Extract the [x, y] coordinate from the center of the cell holding the provided text.  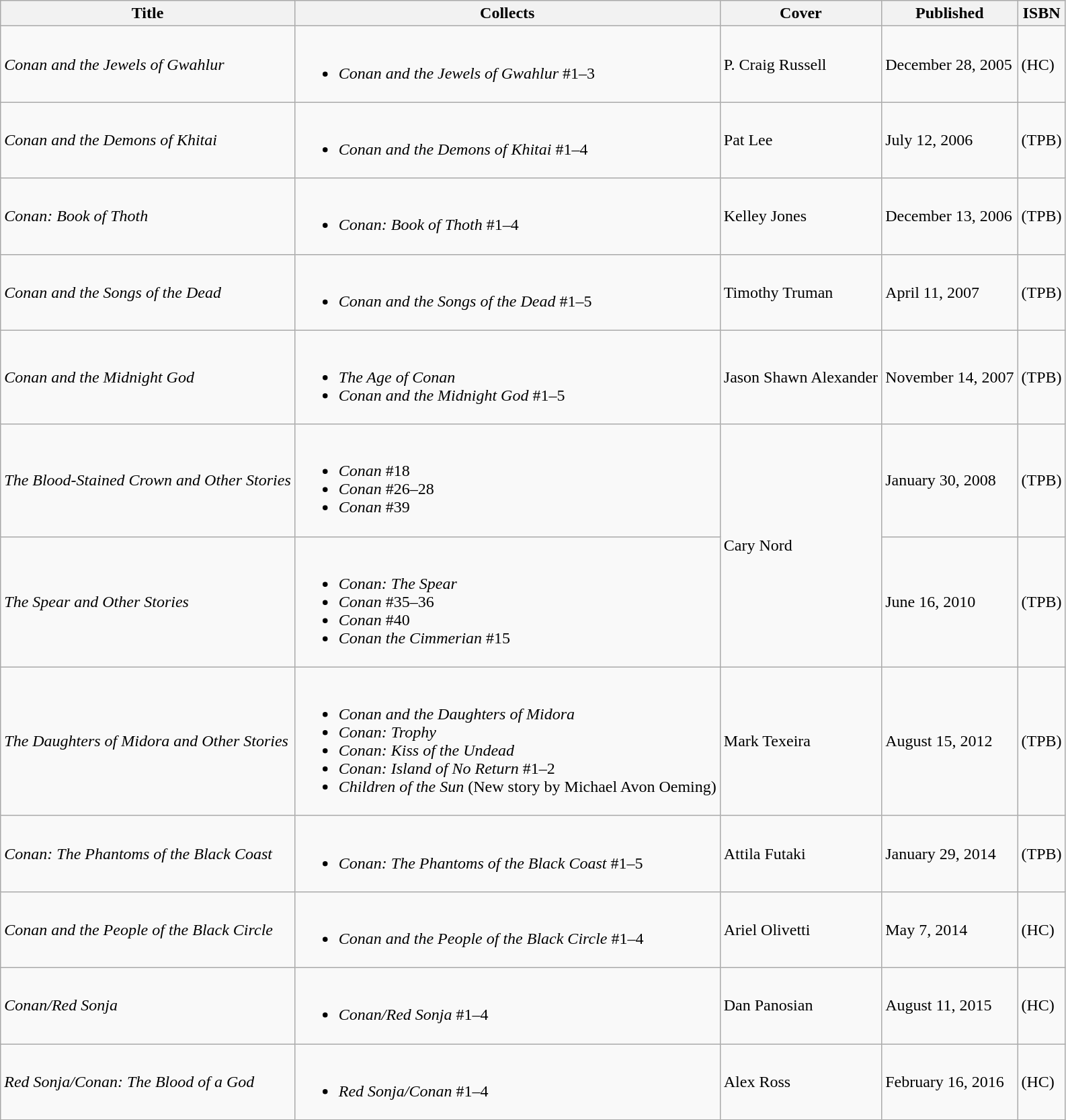
August 11, 2015 [950, 1006]
Red Sonja/Conan: The Blood of a God [148, 1081]
February 16, 2016 [950, 1081]
December 28, 2005 [950, 65]
Conan/Red Sonja [148, 1006]
Collects [507, 13]
Conan: Book of Thoth [148, 216]
The Age of ConanConan and the Midnight God #1–5 [507, 377]
Published [950, 13]
Conan and the Jewels of Gwahlur #1–3 [507, 65]
Conan and the Midnight God [148, 377]
Conan and the Songs of the Dead [148, 292]
Red Sonja/Conan #1–4 [507, 1081]
The Daughters of Midora and Other Stories [148, 741]
January 29, 2014 [950, 854]
June 16, 2010 [950, 602]
April 11, 2007 [950, 292]
The Spear and Other Stories [148, 602]
Jason Shawn Alexander [801, 377]
Title [148, 13]
P. Craig Russell [801, 65]
Conan and the Songs of the Dead #1–5 [507, 292]
Conan #18Conan #26–28Conan #39 [507, 480]
Conan and the People of the Black Circle #1–4 [507, 929]
Conan and the Demons of Khitai [148, 140]
December 13, 2006 [950, 216]
November 14, 2007 [950, 377]
Conan and the People of the Black Circle [148, 929]
Timothy Truman [801, 292]
August 15, 2012 [950, 741]
May 7, 2014 [950, 929]
January 30, 2008 [950, 480]
Cover [801, 13]
Conan: The SpearConan #35–36Conan #40Conan the Cimmerian #15 [507, 602]
Conan: The Phantoms of the Black Coast #1–5 [507, 854]
Ariel Olivetti [801, 929]
Cary Nord [801, 546]
Conan: The Phantoms of the Black Coast [148, 854]
Mark Texeira [801, 741]
Kelley Jones [801, 216]
Conan and the Demons of Khitai #1–4 [507, 140]
ISBN [1042, 13]
Dan Panosian [801, 1006]
Attila Futaki [801, 854]
Alex Ross [801, 1081]
Conan and the Jewels of Gwahlur [148, 65]
Pat Lee [801, 140]
The Blood-Stained Crown and Other Stories [148, 480]
Conan: Book of Thoth #1–4 [507, 216]
July 12, 2006 [950, 140]
Conan/Red Sonja #1–4 [507, 1006]
